Provide the (x, y) coordinate of the cell's center where the given text is located.  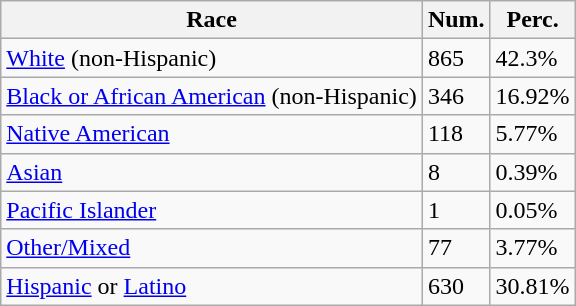
Pacific Islander (212, 210)
8 (456, 172)
0.39% (532, 172)
30.81% (532, 286)
42.3% (532, 58)
White (non-Hispanic) (212, 58)
118 (456, 134)
1 (456, 210)
Asian (212, 172)
Race (212, 20)
630 (456, 286)
Num. (456, 20)
77 (456, 248)
Perc. (532, 20)
16.92% (532, 96)
0.05% (532, 210)
865 (456, 58)
5.77% (532, 134)
Other/Mixed (212, 248)
3.77% (532, 248)
Hispanic or Latino (212, 286)
Black or African American (non-Hispanic) (212, 96)
346 (456, 96)
Native American (212, 134)
